Capture the cell that displays the provided text and extract its (X, Y) central coordinate. 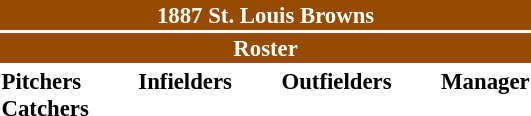
Roster (266, 48)
1887 St. Louis Browns (266, 15)
